Search for the cell housing the specified text and yield its [X, Y] center coordinate. 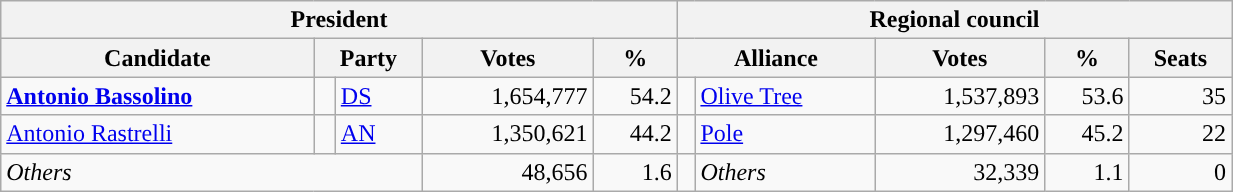
1.1 [1087, 172]
Seats [1180, 58]
Alliance [776, 58]
35 [1180, 96]
DS [379, 96]
44.2 [635, 134]
1,654,777 [508, 96]
1,350,621 [508, 134]
Pole [785, 134]
32,339 [960, 172]
Antonio Bassolino [158, 96]
Party [368, 58]
Antonio Rastrelli [158, 134]
48,656 [508, 172]
Olive Tree [785, 96]
1,537,893 [960, 96]
1,297,460 [960, 134]
President [340, 20]
Candidate [158, 58]
1.6 [635, 172]
Regional council [954, 20]
45.2 [1087, 134]
0 [1180, 172]
53.6 [1087, 96]
54.2 [635, 96]
AN [379, 134]
22 [1180, 134]
